Return the (X, Y) coordinate for the center point of the cell that contains the specified text.  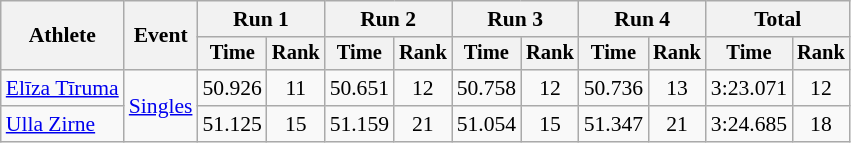
Total (778, 19)
Athlete (62, 36)
Run 2 (388, 19)
Run 3 (516, 19)
Singles (161, 106)
3:23.071 (749, 88)
Ulla Zirne (62, 124)
13 (677, 88)
Run 4 (642, 19)
51.347 (614, 124)
50.926 (232, 88)
18 (821, 124)
Run 1 (260, 19)
51.125 (232, 124)
50.758 (486, 88)
50.736 (614, 88)
3:24.685 (749, 124)
Event (161, 36)
51.159 (360, 124)
51.054 (486, 124)
11 (296, 88)
Elīza Tīruma (62, 88)
50.651 (360, 88)
